Pinpoint the cell where the given text exists, returning its (x, y) midpoint coordinate. 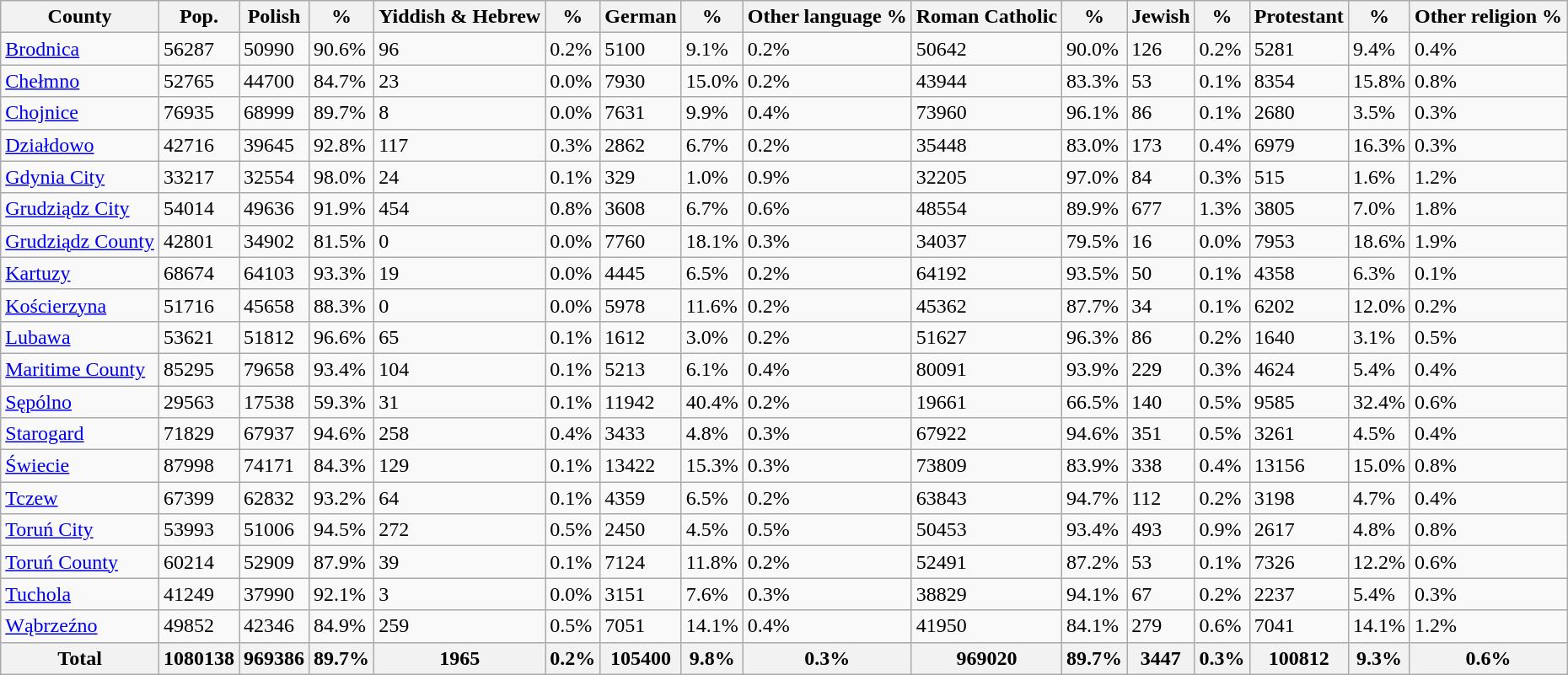
Tczew (80, 498)
64103 (275, 273)
80091 (986, 369)
9.9% (712, 113)
126 (1161, 49)
8 (460, 113)
41249 (199, 594)
37990 (275, 594)
39645 (275, 145)
87.9% (342, 562)
50453 (986, 530)
Roman Catholic (986, 17)
8354 (1298, 81)
32205 (986, 177)
1.8% (1488, 209)
84.1% (1094, 626)
6202 (1298, 305)
16 (1161, 241)
Działdowo (80, 145)
73809 (986, 466)
2680 (1298, 113)
173 (1161, 145)
9.1% (712, 49)
34902 (275, 241)
93.5% (1094, 273)
4.7% (1379, 498)
17538 (275, 402)
County (80, 17)
11.6% (712, 305)
63843 (986, 498)
3151 (641, 594)
2617 (1298, 530)
1612 (641, 337)
74171 (275, 466)
2237 (1298, 594)
93.3% (342, 273)
Gdynia City (80, 177)
83.3% (1094, 81)
54014 (199, 209)
23 (460, 81)
969386 (275, 658)
7760 (641, 241)
279 (1161, 626)
Świecie (80, 466)
6.3% (1379, 273)
71829 (199, 434)
677 (1161, 209)
32.4% (1379, 402)
67937 (275, 434)
5100 (641, 49)
3805 (1298, 209)
11942 (641, 402)
Polish (275, 17)
105400 (641, 658)
Kościerzyna (80, 305)
40.4% (712, 402)
100812 (1298, 658)
64192 (986, 273)
90.6% (342, 49)
12.0% (1379, 305)
Kartuzy (80, 273)
9.4% (1379, 49)
454 (460, 209)
258 (460, 434)
68999 (275, 113)
Wąbrzeźno (80, 626)
3433 (641, 434)
9585 (1298, 402)
Toruń County (80, 562)
1.6% (1379, 177)
1.3% (1222, 209)
56287 (199, 49)
44700 (275, 81)
15.8% (1379, 81)
Yiddish & Hebrew (460, 17)
351 (1161, 434)
83.0% (1094, 145)
96.1% (1094, 113)
3 (460, 594)
11.8% (712, 562)
89.9% (1094, 209)
515 (1298, 177)
Total (80, 658)
12.2% (1379, 562)
45362 (986, 305)
18.1% (712, 241)
79658 (275, 369)
129 (460, 466)
1080138 (199, 658)
90.0% (1094, 49)
96.6% (342, 337)
59.3% (342, 402)
98.0% (342, 177)
88.3% (342, 305)
51006 (275, 530)
45658 (275, 305)
6979 (1298, 145)
52765 (199, 81)
42346 (275, 626)
92.8% (342, 145)
4624 (1298, 369)
7124 (641, 562)
Protestant (1298, 17)
3261 (1298, 434)
7.0% (1379, 209)
24 (460, 177)
7.6% (712, 594)
1.9% (1488, 241)
338 (1161, 466)
87.2% (1094, 562)
96 (460, 49)
73960 (986, 113)
7930 (641, 81)
53621 (199, 337)
83.9% (1094, 466)
Toruń City (80, 530)
7041 (1298, 626)
Brodnica (80, 49)
93.2% (342, 498)
87.7% (1094, 305)
Chełmno (80, 81)
65 (460, 337)
16.3% (1379, 145)
53993 (199, 530)
67399 (199, 498)
85295 (199, 369)
German (641, 17)
7953 (1298, 241)
Jewish (1161, 17)
140 (1161, 402)
38829 (986, 594)
5978 (641, 305)
2450 (641, 530)
49636 (275, 209)
1640 (1298, 337)
259 (460, 626)
33217 (199, 177)
9.8% (712, 658)
84.9% (342, 626)
13156 (1298, 466)
117 (460, 145)
50990 (275, 49)
50642 (986, 49)
39 (460, 562)
19 (460, 273)
3.1% (1379, 337)
104 (460, 369)
52909 (275, 562)
7631 (641, 113)
32554 (275, 177)
4359 (641, 498)
4358 (1298, 273)
7051 (641, 626)
Chojnice (80, 113)
272 (460, 530)
5213 (641, 369)
29563 (199, 402)
3.0% (712, 337)
4445 (641, 273)
7326 (1298, 562)
34 (1161, 305)
50 (1161, 273)
969020 (986, 658)
Grudziądz City (80, 209)
68674 (199, 273)
35448 (986, 145)
51627 (986, 337)
48554 (986, 209)
2862 (641, 145)
81.5% (342, 241)
91.9% (342, 209)
84.3% (342, 466)
Other language % (827, 17)
76935 (199, 113)
79.5% (1094, 241)
94.7% (1094, 498)
Maritime County (80, 369)
64 (460, 498)
51812 (275, 337)
49852 (199, 626)
96.3% (1094, 337)
84.7% (342, 81)
15.3% (712, 466)
19661 (986, 402)
493 (1161, 530)
34037 (986, 241)
18.6% (1379, 241)
Grudziądz County (80, 241)
62832 (275, 498)
60214 (199, 562)
13422 (641, 466)
67 (1161, 594)
Starogard (80, 434)
51716 (199, 305)
42716 (199, 145)
329 (641, 177)
3198 (1298, 498)
3608 (641, 209)
5281 (1298, 49)
84 (1161, 177)
Sępólno (80, 402)
9.3% (1379, 658)
93.9% (1094, 369)
229 (1161, 369)
87998 (199, 466)
Other religion % (1488, 17)
112 (1161, 498)
1965 (460, 658)
52491 (986, 562)
Lubawa (80, 337)
92.1% (342, 594)
31 (460, 402)
Tuchola (80, 594)
1.0% (712, 177)
66.5% (1094, 402)
67922 (986, 434)
94.5% (342, 530)
3447 (1161, 658)
97.0% (1094, 177)
3.5% (1379, 113)
41950 (986, 626)
6.1% (712, 369)
Pop. (199, 17)
42801 (199, 241)
43944 (986, 81)
94.1% (1094, 594)
